Extract the [x, y] coordinate from the center of the cell holding the provided text.  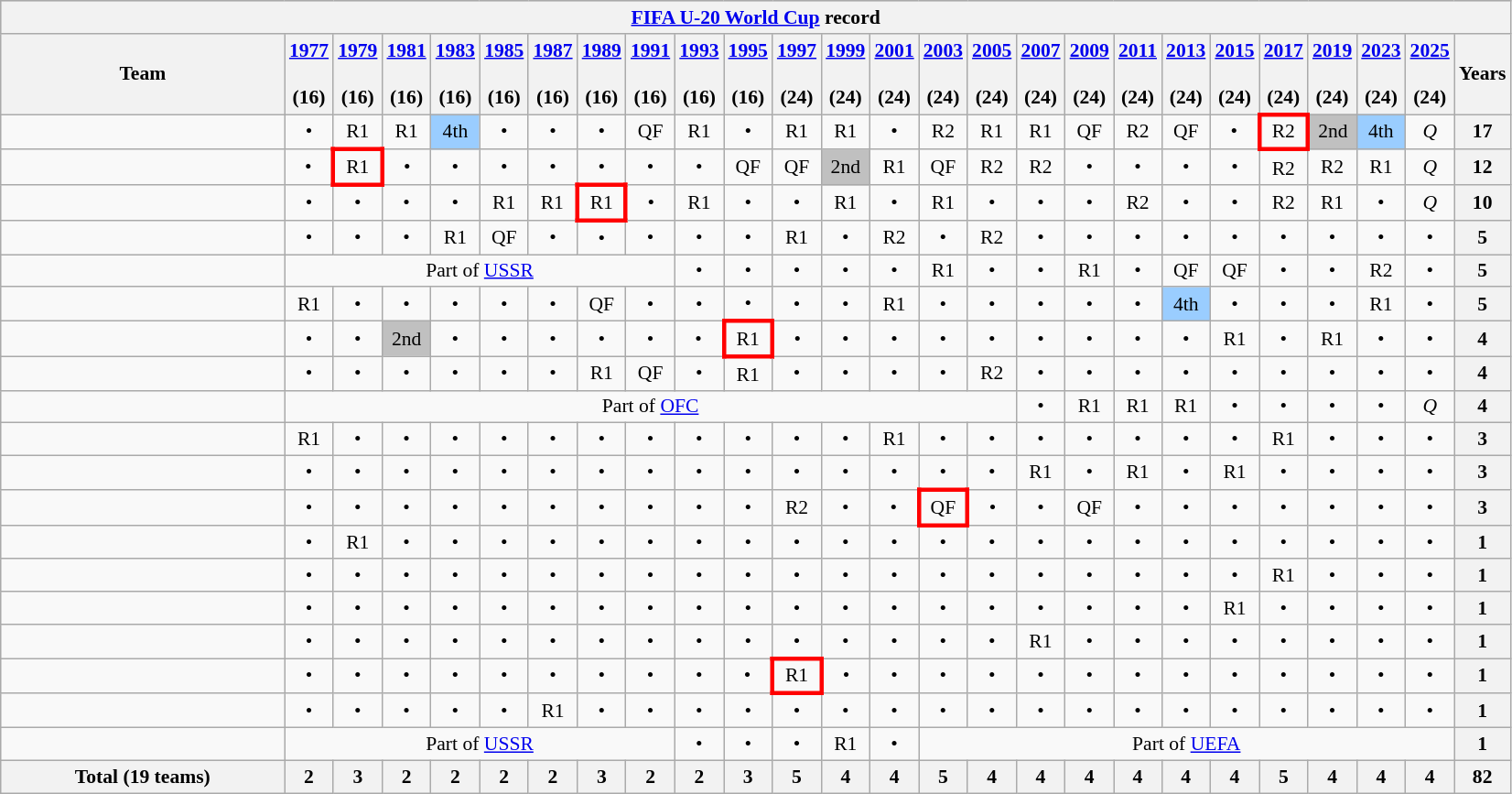
1981(16) [406, 74]
1993(16) [699, 74]
1983(16) [456, 74]
17 [1483, 132]
1995(16) [749, 74]
2009(24) [1089, 74]
82 [1483, 777]
1999(24) [846, 74]
1977(16) [309, 74]
Part of OFC [650, 407]
Team [143, 74]
1979(16) [357, 74]
2003(24) [943, 74]
10 [1483, 203]
2015(24) [1234, 74]
Years [1483, 74]
Part of UEFA [1186, 745]
FIFA U-20 World Cup record [756, 17]
Total (19 teams) [143, 777]
12 [1483, 169]
1987(16) [553, 74]
1985(16) [503, 74]
1991(16) [650, 74]
2007(24) [1040, 74]
2011(24) [1138, 74]
2005(24) [992, 74]
1989(16) [602, 74]
2019(24) [1333, 74]
2025(24) [1430, 74]
2001(24) [893, 74]
2017(24) [1283, 74]
2023(24) [1380, 74]
1997(24) [796, 74]
2013(24) [1186, 74]
